Return the [X, Y] coordinate for the center point of the cell that contains the specified text.  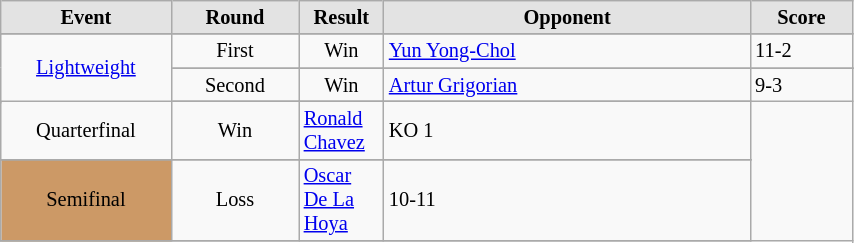
Result [342, 17]
Semifinal [86, 200]
10-11 [567, 200]
Ronald Chavez [342, 130]
Round [235, 17]
Score [801, 17]
Lightweight [86, 68]
KO 1 [567, 130]
9-3 [801, 85]
Oscar De La Hoya [342, 200]
Second [235, 85]
Quarterfinal [86, 130]
11-2 [801, 51]
First [235, 51]
Artur Grigorian [567, 85]
Opponent [567, 17]
Event [86, 17]
Loss [235, 200]
Yun Yong-Chol [567, 51]
